Identify which cell holds the provided text, then report its [X, Y] central coordinate. 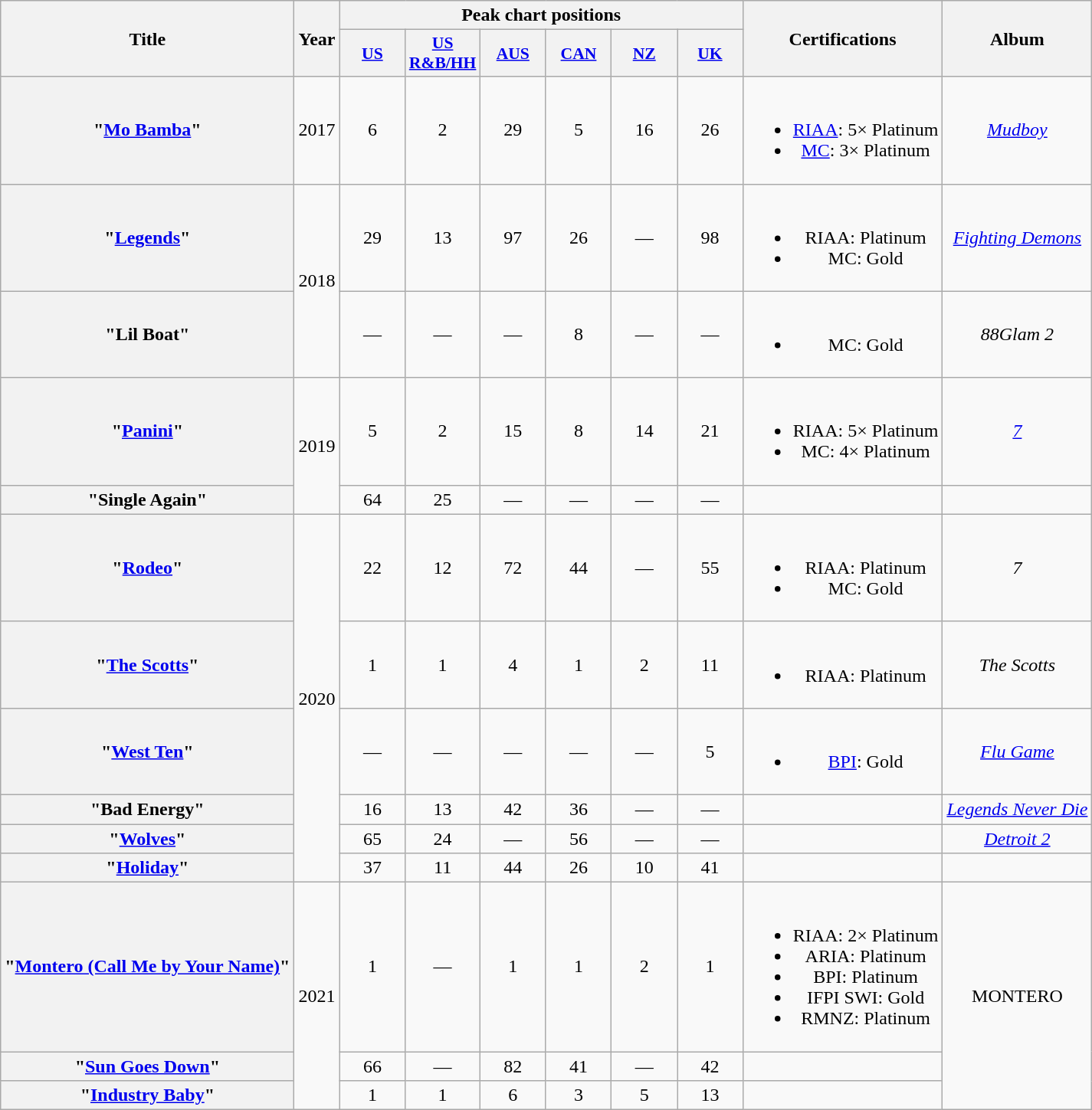
2021 [317, 996]
"Mo Bamba" [147, 130]
Peak chart positions [541, 15]
15 [513, 431]
"Rodeo" [147, 568]
"Holiday" [147, 868]
Detroit 2 [1018, 839]
4 [513, 665]
Album [1018, 38]
56 [579, 839]
Year [317, 38]
The Scotts [1018, 665]
NZ [644, 54]
"Lil Boat" [147, 334]
88Glam 2 [1018, 334]
24 [443, 839]
72 [513, 568]
55 [710, 568]
BPI: Gold [843, 751]
"Sun Goes Down" [147, 1066]
"Wolves" [147, 839]
"Industry Baby" [147, 1095]
US [372, 54]
CAN [579, 54]
Fighting Demons [1018, 237]
AUS [513, 54]
2018 [317, 280]
MONTERO [1018, 996]
RIAA: 5× PlatinumMC: 3× Platinum [843, 130]
"Panini" [147, 431]
97 [513, 237]
25 [443, 499]
Flu Game [1018, 751]
10 [644, 868]
2017 [317, 130]
22 [372, 568]
36 [579, 809]
"The Scotts" [147, 665]
MC: Gold [843, 334]
3 [579, 1095]
2019 [317, 446]
"West Ten" [147, 751]
82 [513, 1066]
RIAA: Platinum [843, 665]
Title [147, 38]
RIAA: 2× PlatinumARIA: PlatinumBPI: PlatinumIFPI SWI: GoldRMNZ: Platinum [843, 967]
Legends Never Die [1018, 809]
RIAA: 5× PlatinumMC: 4× Platinum [843, 431]
"Single Again" [147, 499]
66 [372, 1066]
UK [710, 54]
14 [644, 431]
37 [372, 868]
"Montero (Call Me by Your Name)" [147, 967]
"Legends" [147, 237]
21 [710, 431]
Certifications [843, 38]
"Bad Energy" [147, 809]
64 [372, 499]
12 [443, 568]
Mudboy [1018, 130]
2020 [317, 698]
USR&B/HH [443, 54]
65 [372, 839]
98 [710, 237]
